Locate the cell with the specified text and output its [x, y] center coordinate. 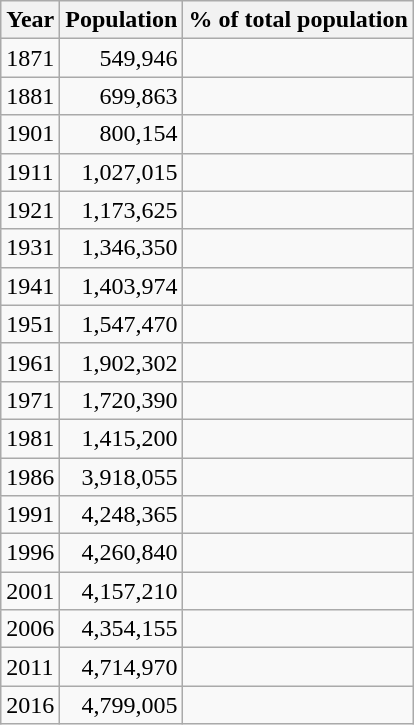
699,863 [122, 96]
1,415,200 [122, 438]
4,260,840 [122, 553]
4,799,005 [122, 705]
1961 [30, 362]
1981 [30, 438]
1,346,350 [122, 248]
Year [30, 20]
Population [122, 20]
1996 [30, 553]
1,720,390 [122, 400]
2001 [30, 591]
1871 [30, 58]
1,403,974 [122, 286]
4,354,155 [122, 629]
4,157,210 [122, 591]
3,918,055 [122, 477]
1,027,015 [122, 172]
1931 [30, 248]
1991 [30, 515]
1,173,625 [122, 210]
1911 [30, 172]
1951 [30, 324]
1901 [30, 134]
1971 [30, 400]
1941 [30, 286]
1986 [30, 477]
2006 [30, 629]
2011 [30, 667]
2016 [30, 705]
4,248,365 [122, 515]
1881 [30, 96]
800,154 [122, 134]
4,714,970 [122, 667]
% of total population [298, 20]
1,547,470 [122, 324]
549,946 [122, 58]
1921 [30, 210]
1,902,302 [122, 362]
